Provide the (x, y) coordinate of the cell's center where the given text is located.  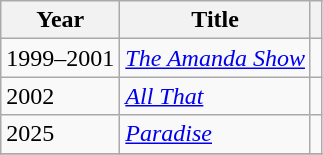
Title (216, 20)
2025 (60, 134)
All That (216, 96)
Year (60, 20)
The Amanda Show (216, 58)
1999–2001 (60, 58)
2002 (60, 96)
Paradise (216, 134)
